Return the [X, Y] coordinate for the center point of the cell that contains the specified text.  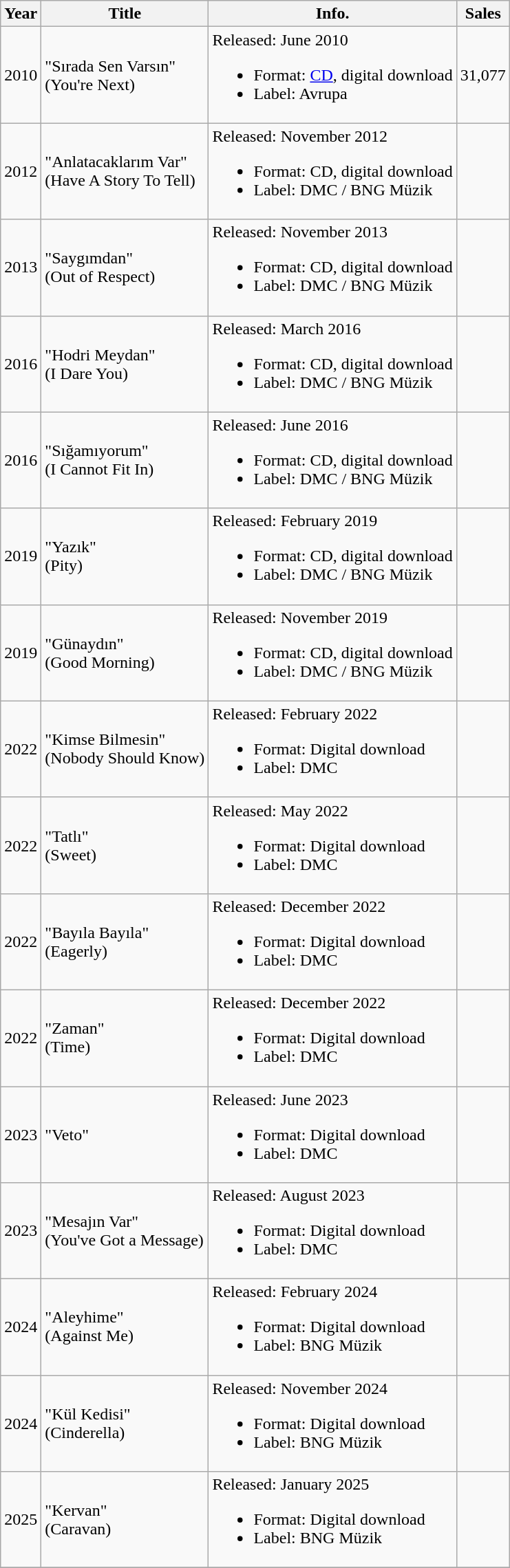
"Anlatacaklarım Var"(Have A Story To Tell) [125, 171]
"Kimse Bilmesin"(Nobody Should Know) [125, 749]
Released: June 2010Format: CD, digital downloadLabel: Avrupa [332, 75]
2013 [21, 268]
Released: August 2023Format: Digital downloadLabel: DMC [332, 1231]
Released: June 2016Format: CD, digital downloadLabel: DMC / BNG Müzik [332, 460]
Released: June 2023Format: Digital downloadLabel: DMC [332, 1135]
Released: February 2022Format: Digital downloadLabel: DMC [332, 749]
"Veto" [125, 1135]
2025 [21, 1520]
Released: May 2022Format: Digital downloadLabel: DMC [332, 845]
"Hodri Meydan"(I Dare You) [125, 364]
"Sığamıyorum"(I Cannot Fit In) [125, 460]
31,077 [483, 75]
2012 [21, 171]
Released: January 2025Format: Digital downloadLabel: BNG Müzik [332, 1520]
Info. [332, 14]
Released: February 2019Format: CD, digital downloadLabel: DMC / BNG Müzik [332, 556]
Released: November 2024Format: Digital downloadLabel: BNG Müzik [332, 1424]
Released: March 2016Format: CD, digital downloadLabel: DMC / BNG Müzik [332, 364]
Year [21, 14]
"Mesajın Var"(You've Got a Message) [125, 1231]
Released: February 2024Format: Digital downloadLabel: BNG Müzik [332, 1327]
"Tatlı"(Sweet) [125, 845]
"Yazık"(Pity) [125, 556]
"Kervan"(Caravan) [125, 1520]
Sales [483, 14]
Released: November 2019Format: CD, digital downloadLabel: DMC / BNG Müzik [332, 653]
"Saygımdan"(Out of Respect) [125, 268]
Title [125, 14]
"Bayıla Bayıla"(Eagerly) [125, 941]
"Kül Kedisi"(Cinderella) [125, 1424]
Released: November 2013Format: CD, digital downloadLabel: DMC / BNG Müzik [332, 268]
"Zaman"(Time) [125, 1038]
2010 [21, 75]
"Aleyhime"(Against Me) [125, 1327]
"Günaydın"(Good Morning) [125, 653]
Released: November 2012Format: CD, digital downloadLabel: DMC / BNG Müzik [332, 171]
"Sırada Sen Varsın"(You're Next) [125, 75]
